Detect which cell encompasses the target text, then output its (X, Y) center coordinate. 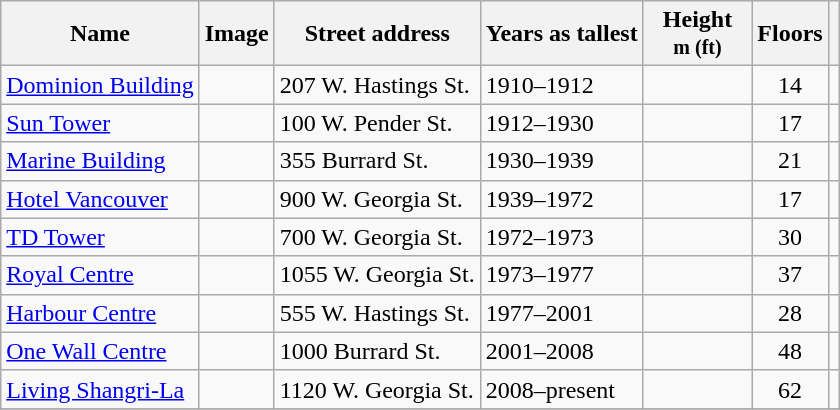
1977–2001 (562, 313)
2001–2008 (562, 351)
28 (790, 313)
Royal Centre (100, 275)
1912–1930 (562, 123)
Heightm (ft) (698, 34)
Marine Building (100, 161)
900 W. Georgia St. (377, 199)
1972–1973 (562, 237)
48 (790, 351)
Floors (790, 34)
2008–present (562, 389)
Years as tallest (562, 34)
355 Burrard St. (377, 161)
100 W. Pender St. (377, 123)
555 W. Hastings St. (377, 313)
700 W. Georgia St. (377, 237)
Dominion Building (100, 85)
Name (100, 34)
Image (236, 34)
One Wall Centre (100, 351)
37 (790, 275)
Street address (377, 34)
TD Tower (100, 237)
1000 Burrard St. (377, 351)
62 (790, 389)
1973–1977 (562, 275)
1930–1939 (562, 161)
1939–1972 (562, 199)
1120 W. Georgia St. (377, 389)
14 (790, 85)
30 (790, 237)
21 (790, 161)
Sun Tower (100, 123)
1910–1912 (562, 85)
Hotel Vancouver (100, 199)
207 W. Hastings St. (377, 85)
Harbour Centre (100, 313)
Living Shangri-La (100, 389)
1055 W. Georgia St. (377, 275)
